Search for the cell housing the specified text and yield its (x, y) center coordinate. 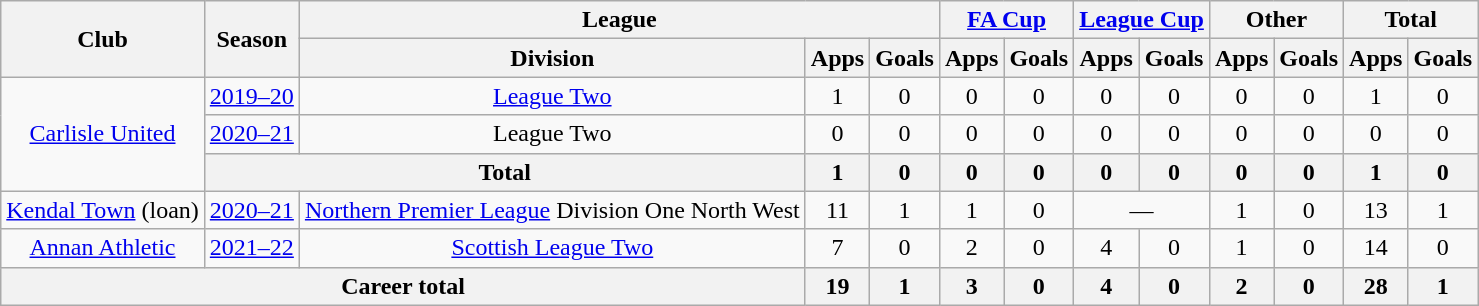
28 (1376, 286)
FA Cup (1006, 20)
11 (837, 210)
Career total (404, 286)
Other (1276, 20)
14 (1376, 248)
Carlisle United (103, 134)
7 (837, 248)
Season (252, 39)
2021–22 (252, 248)
— (1142, 210)
13 (1376, 210)
3 (971, 286)
Club (103, 39)
Division (552, 58)
2019–20 (252, 96)
Northern Premier League Division One North West (552, 210)
Annan Athletic (103, 248)
Scottish League Two (552, 248)
Kendal Town (loan) (103, 210)
League Cup (1142, 20)
19 (837, 286)
League (619, 20)
